Locate the cell with the specified text and output its (X, Y) center coordinate. 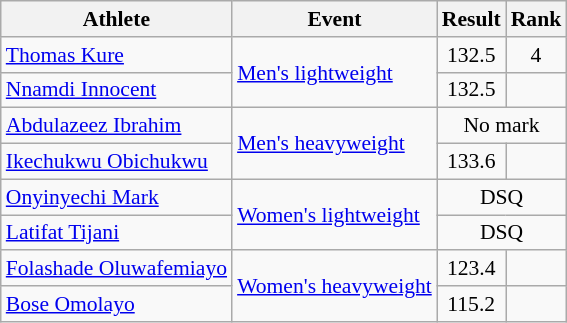
No mark (502, 126)
Rank (536, 19)
Thomas Kure (116, 55)
123.4 (472, 269)
Women's lightweight (334, 214)
Abdulazeez Ibrahim (116, 126)
Ikechukwu Obichukwu (116, 162)
Nnamdi Innocent (116, 90)
4 (536, 55)
Onyinyechi Mark (116, 197)
Men's heavyweight (334, 144)
Folashade Oluwafemiayo (116, 269)
Bose Omolayo (116, 304)
Athlete (116, 19)
115.2 (472, 304)
Event (334, 19)
Latifat Tijani (116, 233)
Women's heavyweight (334, 286)
Men's lightweight (334, 72)
Result (472, 19)
133.6 (472, 162)
